Provide the [X, Y] coordinate of the cell's center where the given text is located.  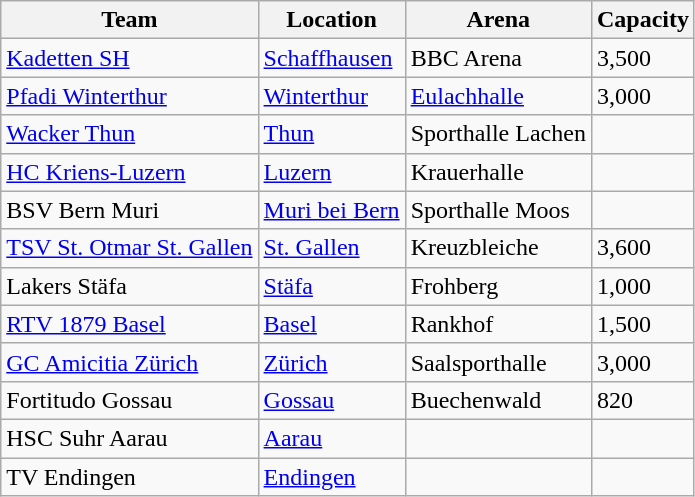
RTV 1879 Basel [130, 324]
Endingen [332, 477]
Frohberg [498, 286]
1,000 [642, 286]
GC Amicitia Zürich [130, 362]
3,600 [642, 248]
Sporthalle Lachen [498, 134]
Zürich [332, 362]
Schaffhausen [332, 58]
Luzern [332, 172]
Lakers Stäfa [130, 286]
TSV St. Otmar St. Gallen [130, 248]
3,500 [642, 58]
Arena [498, 20]
Muri bei Bern [332, 210]
Pfadi Winterthur [130, 96]
BSV Bern Muri [130, 210]
Rankhof [498, 324]
Krauerhalle [498, 172]
Location [332, 20]
Wacker Thun [130, 134]
Capacity [642, 20]
Buechenwald [498, 400]
Winterthur [332, 96]
Team [130, 20]
Thun [332, 134]
Gossau [332, 400]
1,500 [642, 324]
Stäfa [332, 286]
Aarau [332, 438]
Basel [332, 324]
TV Endingen [130, 477]
Kreuzbleiche [498, 248]
Saalsporthalle [498, 362]
St. Gallen [332, 248]
Sporthalle Moos [498, 210]
HC Kriens-Luzern [130, 172]
BBC Arena [498, 58]
HSC Suhr Aarau [130, 438]
Eulachhalle [498, 96]
820 [642, 400]
Fortitudo Gossau [130, 400]
Kadetten SH [130, 58]
